Capture the cell that displays the provided text and extract its [x, y] central coordinate. 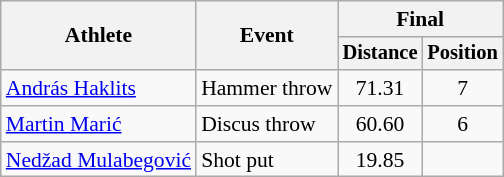
7 [462, 88]
Distance [380, 54]
Final [420, 19]
Hammer throw [266, 88]
Martin Marić [98, 124]
Athlete [98, 36]
6 [462, 124]
60.60 [380, 124]
Discus throw [266, 124]
71.31 [380, 88]
Position [462, 54]
Event [266, 36]
András Haklits [98, 88]
